Detect which cell encompasses the target text, then output its [x, y] center coordinate. 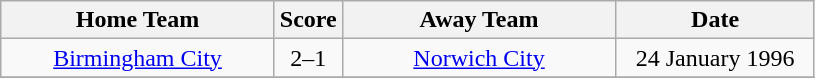
24 January 1996 [716, 58]
Birmingham City [138, 58]
Norwich City [479, 58]
Home Team [138, 20]
Score [308, 20]
Away Team [479, 20]
2–1 [308, 58]
Date [716, 20]
